Locate the cell with the specified text and output its [x, y] center coordinate. 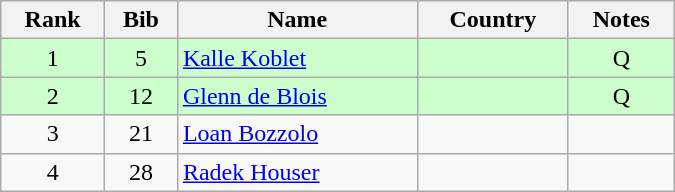
Notes [621, 20]
3 [53, 134]
4 [53, 172]
2 [53, 96]
Radek Houser [297, 172]
Loan Bozzolo [297, 134]
Name [297, 20]
Rank [53, 20]
28 [142, 172]
Bib [142, 20]
21 [142, 134]
1 [53, 58]
5 [142, 58]
12 [142, 96]
Kalle Koblet [297, 58]
Country [492, 20]
Glenn de Blois [297, 96]
